Locate the cell with the specified text and output its (x, y) center coordinate. 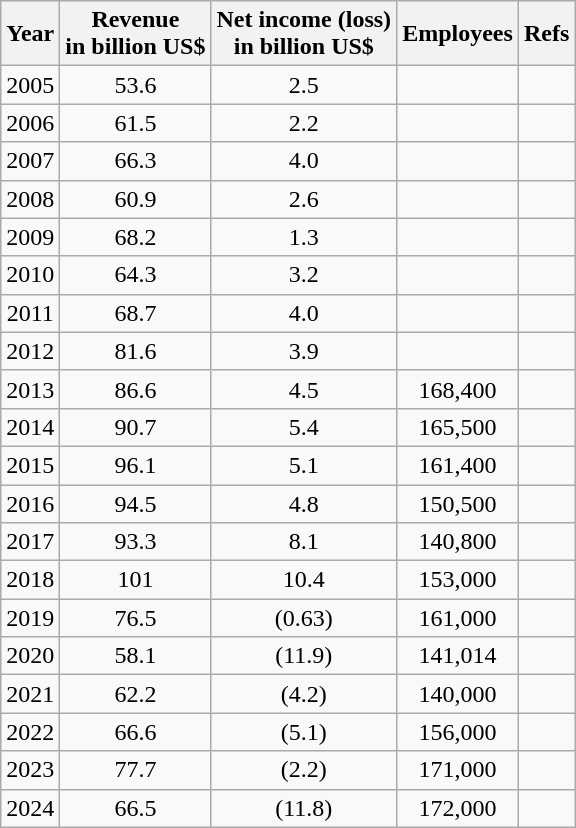
165,500 (458, 427)
58.1 (136, 656)
3.9 (304, 351)
2005 (30, 85)
2010 (30, 275)
2014 (30, 427)
153,000 (458, 580)
68.7 (136, 313)
Net income (loss)in billion US$ (304, 34)
66.3 (136, 161)
2015 (30, 465)
2020 (30, 656)
(2.2) (304, 770)
2018 (30, 580)
2.5 (304, 85)
5.1 (304, 465)
140,800 (458, 542)
86.6 (136, 389)
141,014 (458, 656)
66.5 (136, 808)
62.2 (136, 694)
53.6 (136, 85)
64.3 (136, 275)
2024 (30, 808)
Refs (546, 34)
68.2 (136, 237)
2007 (30, 161)
2016 (30, 503)
161,000 (458, 618)
Year (30, 34)
140,000 (458, 694)
60.9 (136, 199)
77.7 (136, 770)
2021 (30, 694)
81.6 (136, 351)
10.4 (304, 580)
2011 (30, 313)
8.1 (304, 542)
(11.9) (304, 656)
2009 (30, 237)
96.1 (136, 465)
Revenuein billion US$ (136, 34)
(4.2) (304, 694)
2022 (30, 732)
(0.63) (304, 618)
2019 (30, 618)
156,000 (458, 732)
2008 (30, 199)
5.4 (304, 427)
161,400 (458, 465)
2017 (30, 542)
1.3 (304, 237)
61.5 (136, 123)
(5.1) (304, 732)
172,000 (458, 808)
94.5 (136, 503)
2012 (30, 351)
101 (136, 580)
3.2 (304, 275)
2013 (30, 389)
Employees (458, 34)
150,500 (458, 503)
(11.8) (304, 808)
4.8 (304, 503)
2023 (30, 770)
76.5 (136, 618)
2.6 (304, 199)
168,400 (458, 389)
4.5 (304, 389)
90.7 (136, 427)
171,000 (458, 770)
66.6 (136, 732)
2.2 (304, 123)
93.3 (136, 542)
2006 (30, 123)
